Return the (x, y) coordinate for the center point of the cell that contains the specified text.  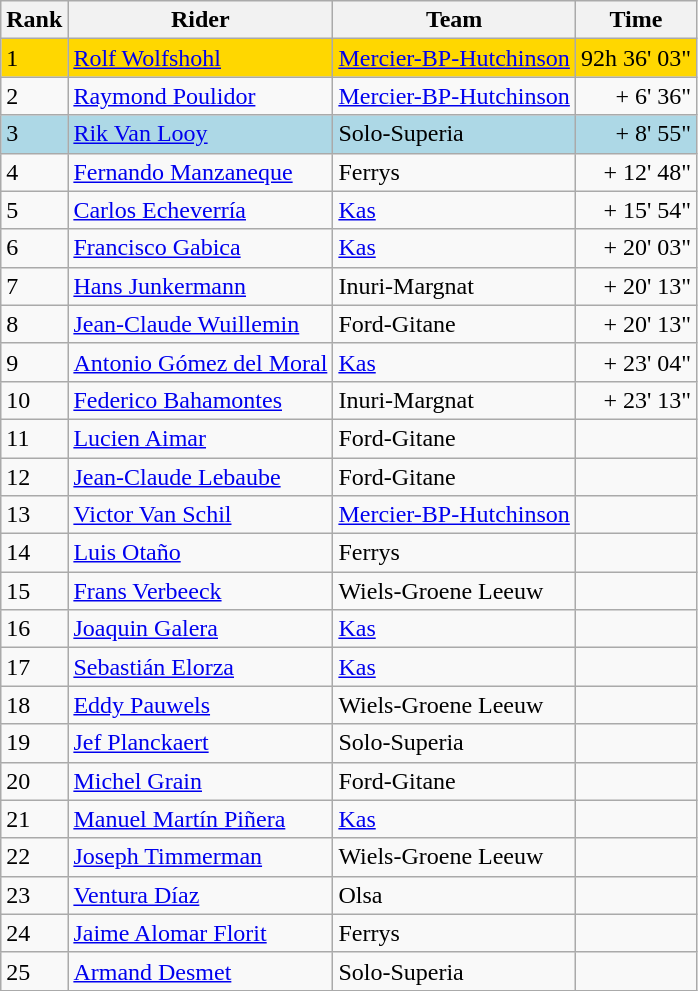
Olsa (454, 895)
Frans Verbeeck (200, 591)
92h 36' 03" (636, 58)
+ 8' 55" (636, 134)
20 (34, 781)
2 (34, 96)
Time (636, 20)
Joaquin Galera (200, 629)
4 (34, 172)
8 (34, 324)
25 (34, 971)
18 (34, 705)
6 (34, 248)
22 (34, 857)
Federico Bahamontes (200, 400)
Jean-Claude Wuillemin (200, 324)
15 (34, 591)
3 (34, 134)
16 (34, 629)
Team (454, 20)
Jean-Claude Lebaube (200, 477)
7 (34, 286)
Antonio Gómez del Moral (200, 362)
Carlos Echeverría (200, 210)
Rank (34, 20)
Armand Desmet (200, 971)
21 (34, 819)
24 (34, 933)
Jef Planckaert (200, 743)
1 (34, 58)
12 (34, 477)
Rider (200, 20)
Michel Grain (200, 781)
17 (34, 667)
Hans Junkermann (200, 286)
Rolf Wolfshohl (200, 58)
+ 15' 54" (636, 210)
+ 23' 04" (636, 362)
+ 6' 36" (636, 96)
Luis Otaño (200, 553)
Manuel Martín Piñera (200, 819)
Ventura Díaz (200, 895)
14 (34, 553)
13 (34, 515)
+ 20' 03" (636, 248)
+ 12' 48" (636, 172)
Eddy Pauwels (200, 705)
11 (34, 438)
Victor Van Schil (200, 515)
Jaime Alomar Florit (200, 933)
+ 23' 13" (636, 400)
19 (34, 743)
9 (34, 362)
5 (34, 210)
Rik Van Looy (200, 134)
Sebastián Elorza (200, 667)
Fernando Manzaneque (200, 172)
10 (34, 400)
23 (34, 895)
Raymond Poulidor (200, 96)
Francisco Gabica (200, 248)
Lucien Aimar (200, 438)
Joseph Timmerman (200, 857)
